Search for the cell housing the specified text and yield its (x, y) center coordinate. 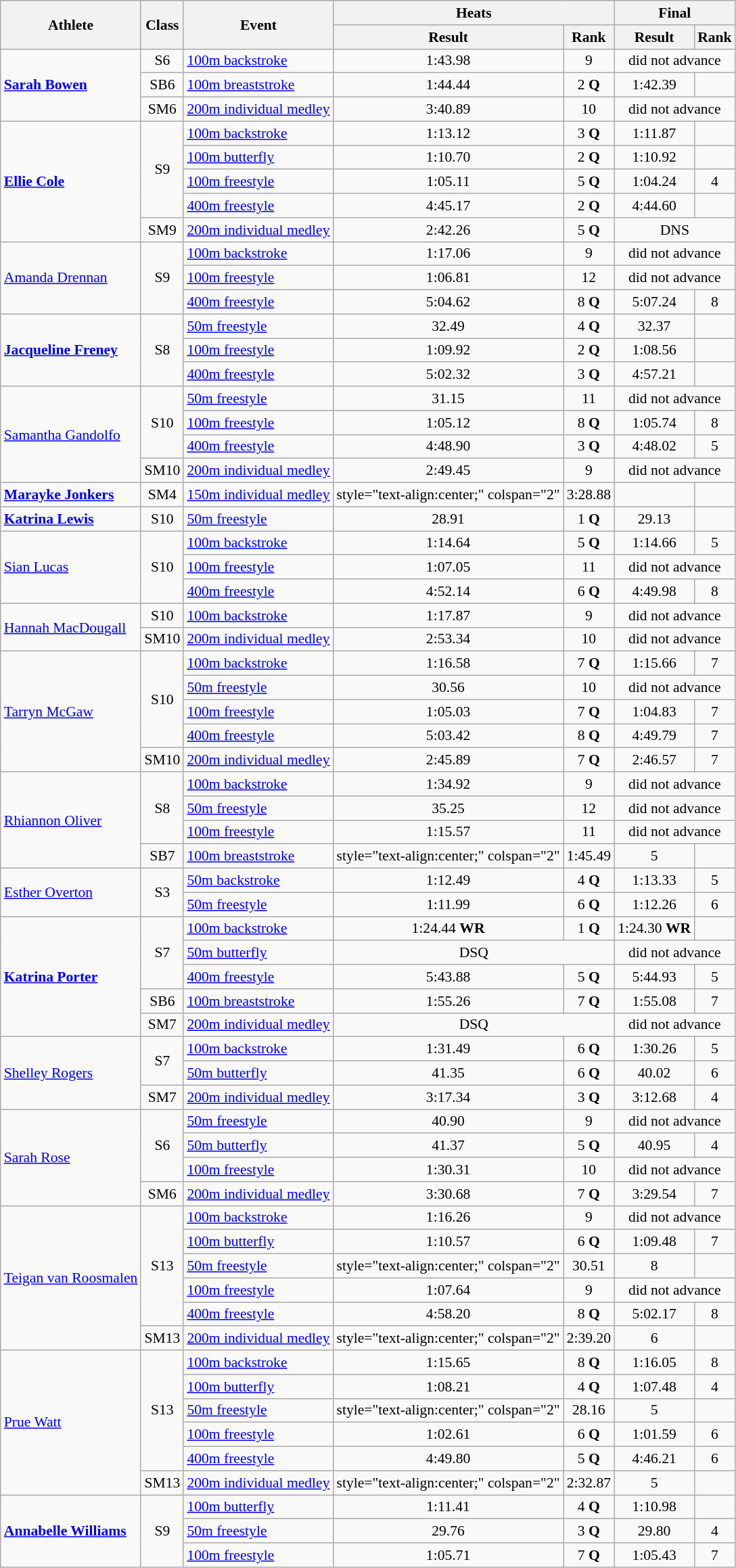
1:43.98 (448, 61)
1:16.05 (654, 1362)
1:13.33 (654, 881)
1:13.12 (448, 133)
Hannah MacDougall (71, 628)
3:29.54 (654, 1194)
Ellie Cole (71, 181)
1:08.21 (448, 1387)
4:57.21 (654, 375)
1:30.31 (448, 1170)
32.37 (654, 326)
1:05.03 (448, 712)
30.56 (448, 688)
41.35 (448, 1074)
1:15.57 (448, 832)
1:02.61 (448, 1435)
Event (258, 24)
41.37 (448, 1146)
150m individual medley (258, 495)
1:05.71 (448, 1555)
DNS (675, 230)
1:07.48 (654, 1387)
4:52.14 (448, 591)
Annabelle Williams (71, 1531)
1:55.26 (448, 1001)
1:45.49 (589, 856)
3:17.34 (448, 1097)
Sarah Rose (71, 1157)
28.16 (589, 1410)
5:02.32 (448, 375)
Sarah Bowen (71, 85)
30.51 (589, 1266)
32.49 (448, 326)
S3 (162, 893)
1:14.64 (448, 543)
1:05.12 (448, 423)
28.91 (448, 519)
35.25 (448, 808)
1:16.58 (448, 664)
29.13 (654, 519)
1:04.24 (654, 182)
1:17.87 (448, 616)
1:11.99 (448, 904)
1:05.74 (654, 423)
5:07.24 (654, 302)
1:12.49 (448, 881)
Esther Overton (71, 893)
2:49.45 (448, 471)
4:45.17 (448, 206)
40.02 (654, 1074)
1:05.11 (448, 182)
SM4 (162, 495)
1:11.87 (654, 133)
1:08.56 (654, 350)
3:30.68 (448, 1194)
4:48.02 (654, 446)
1:31.49 (448, 1049)
2:39.20 (589, 1339)
1:15.66 (654, 664)
5:44.93 (654, 977)
3:12.68 (654, 1097)
1:11.41 (448, 1507)
40.95 (654, 1146)
2:32.87 (589, 1483)
4:46.21 (654, 1459)
4:48.90 (448, 446)
1:15.65 (448, 1362)
1:01.59 (654, 1435)
1:09.92 (448, 350)
Heats (474, 13)
5:02.17 (654, 1314)
4:44.60 (654, 206)
Final (675, 13)
Katrina Porter (71, 977)
29.76 (448, 1531)
Class (162, 24)
50m backstroke (258, 881)
2:46.57 (654, 760)
1:07.05 (448, 568)
1:05.43 (654, 1555)
1:17.06 (448, 254)
3:40.89 (448, 110)
Tarryn McGaw (71, 712)
1:55.08 (654, 1001)
Athlete (71, 24)
Marayke Jonkers (71, 495)
1:04.83 (654, 712)
29.80 (654, 1531)
31.15 (448, 398)
5:04.62 (448, 302)
1:42.39 (654, 85)
4:58.20 (448, 1314)
40.90 (448, 1122)
2:53.34 (448, 639)
1:10.92 (654, 158)
1:12.26 (654, 904)
4:49.79 (654, 736)
Shelley Rogers (71, 1073)
1:24.30 WR (654, 929)
5:43.88 (448, 977)
Samantha Gandolfo (71, 434)
Amanda Drennan (71, 277)
Katrina Lewis (71, 519)
1:30.26 (654, 1049)
Rhiannon Oliver (71, 820)
1:10.98 (654, 1507)
5:03.42 (448, 736)
1:44.44 (448, 85)
1:16.26 (448, 1218)
Prue Watt (71, 1423)
2:42.26 (448, 230)
4:49.98 (654, 591)
1:06.81 (448, 278)
2:45.89 (448, 760)
1:10.57 (448, 1242)
1:07.64 (448, 1290)
3:28.88 (589, 495)
Sian Lucas (71, 567)
Teigan van Roosmalen (71, 1278)
1:09.48 (654, 1242)
Jacqueline Freney (71, 350)
SM9 (162, 230)
1:14.66 (654, 543)
1:10.70 (448, 158)
4:49.80 (448, 1459)
1:24.44 WR (448, 929)
SB7 (162, 856)
1:34.92 (448, 784)
